Capture the cell that displays the provided text and extract its [X, Y] central coordinate. 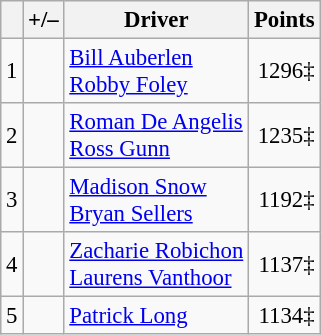
Roman De Angelis Ross Gunn [156, 136]
Patrick Long [156, 316]
Bill Auberlen Robby Foley [156, 72]
Zacharie Robichon Laurens Vanthoor [156, 264]
1296‡ [284, 72]
1 [12, 72]
Points [284, 20]
1235‡ [284, 136]
3 [12, 200]
+/– [44, 20]
1137‡ [284, 264]
Madison Snow Bryan Sellers [156, 200]
2 [12, 136]
1134‡ [284, 316]
Driver [156, 20]
4 [12, 264]
5 [12, 316]
1192‡ [284, 200]
